From the cell containing the given text, extract its center point as [x, y] coordinate. 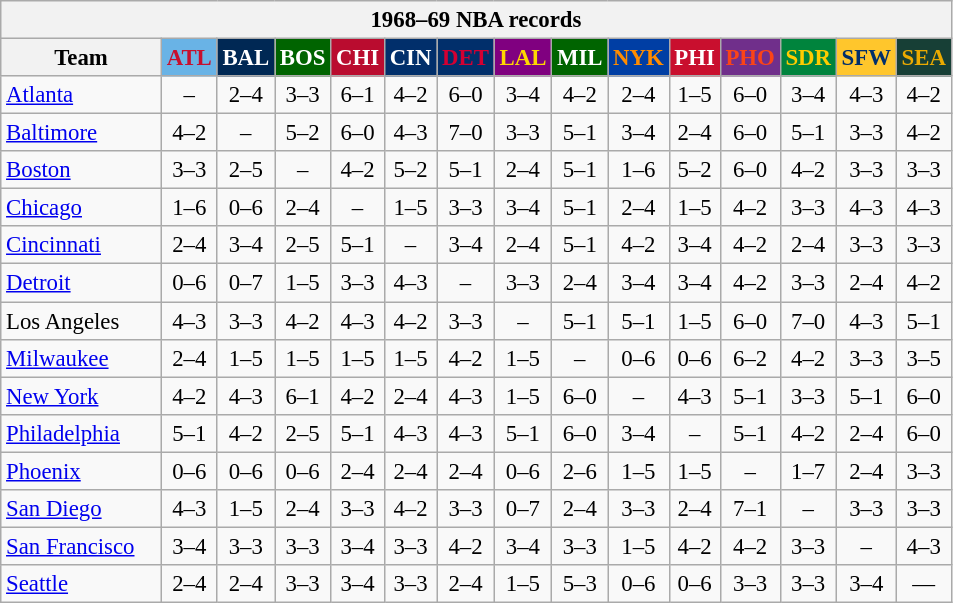
Milwaukee [82, 358]
Phoenix [82, 471]
Atlanta [82, 95]
Seattle [82, 584]
New York [82, 396]
MIL [580, 58]
ATL [189, 58]
Detroit [82, 283]
7–1 [750, 509]
SEA [924, 58]
Cincinnati [82, 245]
Boston [82, 170]
San Francisco [82, 546]
— [924, 584]
3–5 [924, 358]
PHI [694, 58]
CIN [410, 58]
BAL [246, 58]
Chicago [82, 208]
SFW [866, 58]
SDR [808, 58]
Team [82, 58]
LAL [522, 58]
DET [466, 58]
2–6 [580, 471]
CHI [358, 58]
Los Angeles [82, 321]
1–7 [808, 471]
6–2 [750, 358]
PHO [750, 58]
NYK [638, 58]
San Diego [82, 509]
Philadelphia [82, 433]
BOS [303, 58]
1968–69 NBA records [476, 20]
Baltimore [82, 133]
5–3 [580, 584]
